Determine the (x, y) coordinate at the center of the cell enclosing the given text.  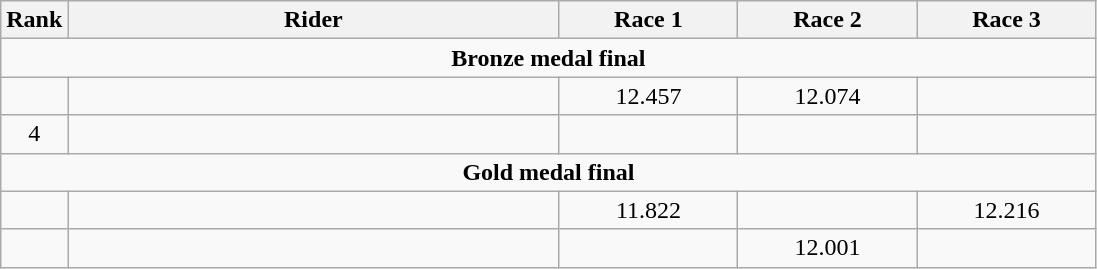
4 (34, 134)
12.001 (828, 248)
Bronze medal final (548, 58)
12.457 (648, 96)
Gold medal final (548, 172)
Rank (34, 20)
12.216 (1006, 210)
Rider (314, 20)
11.822 (648, 210)
Race 3 (1006, 20)
Race 1 (648, 20)
12.074 (828, 96)
Race 2 (828, 20)
